Scan for the cell matching the given text and deliver its (x, y) coordinate at center. 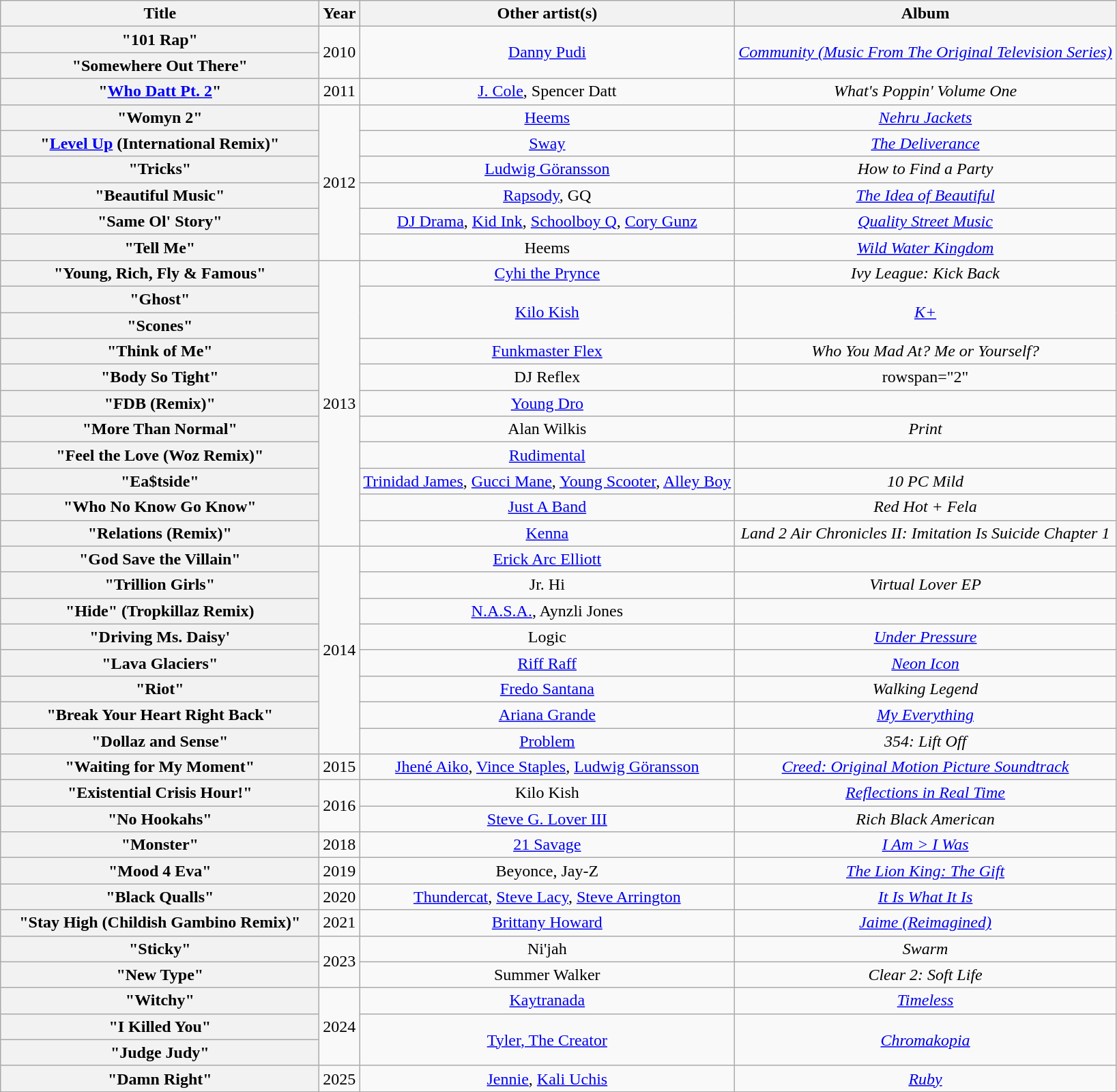
Cyhi the Prynce (547, 273)
Jennie, Kali Uchis (547, 1078)
2010 (340, 53)
Steve G. Lover III (547, 819)
Sway (547, 143)
Ariana Grande (547, 715)
"Body So Tight" (160, 377)
"Judge Judy" (160, 1052)
Rapsody, GQ (547, 195)
10 PC Mild (925, 481)
"Somewhere Out There" (160, 66)
"Who No Know Go Know" (160, 507)
2011 (340, 91)
Rudimental (547, 455)
Ludwig Göransson (547, 169)
"Beautiful Music" (160, 195)
"Sticky" (160, 949)
"Who Datt Pt. 2" (160, 91)
2024 (340, 1026)
"Driving Ms. Daisy' (160, 637)
How to Find a Party (925, 169)
Community (Music From The Original Television Series) (925, 53)
DJ Reflex (547, 377)
"Witchy" (160, 1001)
"Trillion Girls" (160, 585)
Clear 2: Soft Life (925, 975)
What's Poppin' Volume One (925, 91)
"God Save the Villain" (160, 559)
Kaytranada (547, 1001)
The Deliverance (925, 143)
"Monster" (160, 845)
2013 (340, 403)
"Tell Me" (160, 247)
My Everything (925, 715)
2021 (340, 923)
Creed: Original Motion Picture Soundtrack (925, 767)
Ni'jah (547, 949)
Jr. Hi (547, 585)
"Lava Glaciers" (160, 663)
"No Hookahs" (160, 819)
21 Savage (547, 845)
"Same Ol' Story" (160, 221)
"More Than Normal" (160, 429)
Summer Walker (547, 975)
Fredo Santana (547, 689)
Red Hot + Fela (925, 507)
"Think of Me" (160, 351)
354: Lift Off (925, 741)
Neon Icon (925, 663)
"Stay High (Childish Gambino Remix)" (160, 923)
The Lion King: The Gift (925, 871)
Timeless (925, 1001)
2014 (340, 650)
"Existential Crisis Hour!" (160, 793)
K+ (925, 312)
Print (925, 429)
Swarm (925, 949)
It Is What It Is (925, 897)
Land 2 Air Chronicles II: Imitation Is Suicide Chapter 1 (925, 533)
J. Cole, Spencer Datt (547, 91)
The Idea of Beautiful (925, 195)
2016 (340, 806)
Problem (547, 741)
"Riot" (160, 689)
DJ Drama, Kid Ink, Schoolboy Q, Cory Gunz (547, 221)
"FDB (Remix)" (160, 403)
Just A Band (547, 507)
2015 (340, 767)
"101 Rap" (160, 40)
2019 (340, 871)
"Womyn 2" (160, 117)
Wild Water Kingdom (925, 247)
"Black Qualls" (160, 897)
Erick Arc Elliott (547, 559)
"I Killed You" (160, 1026)
2012 (340, 182)
Year (340, 14)
Title (160, 14)
Album (925, 14)
Ruby (925, 1078)
2020 (340, 897)
Quality Street Music (925, 221)
"Dollaz and Sense" (160, 741)
Young Dro (547, 403)
Thundercat, Steve Lacy, Steve Arrington (547, 897)
"Mood 4 Eva" (160, 871)
"Tricks" (160, 169)
Kenna (547, 533)
Ivy League: Kick Back (925, 273)
"Waiting for My Moment" (160, 767)
"Level Up (International Remix)" (160, 143)
Chromakopia (925, 1039)
"Relations (Remix)" (160, 533)
Beyonce, Jay-Z (547, 871)
Jhené Aiko, Vince Staples, Ludwig Göransson (547, 767)
Rich Black American (925, 819)
"Damn Right" (160, 1078)
Logic (547, 637)
"Scones" (160, 326)
Riff Raff (547, 663)
Virtual Lover EP (925, 585)
"Hide" (Tropkillaz Remix) (160, 611)
I Am > I Was (925, 845)
rowspan="2" (925, 377)
Who You Mad At? Me or Yourself? (925, 351)
Trinidad James, Gucci Mane, Young Scooter, Alley Boy (547, 481)
Reflections in Real Time (925, 793)
Other artist(s) (547, 14)
"Feel the Love (Woz Remix)" (160, 455)
2025 (340, 1078)
"Ghost" (160, 299)
N.A.S.A., Aynzli Jones (547, 611)
Brittany Howard (547, 923)
2023 (340, 962)
Under Pressure (925, 637)
Danny Pudi (547, 53)
"Ea$tside" (160, 481)
Walking Legend (925, 689)
2018 (340, 845)
"Break Your Heart Right Back" (160, 715)
"New Type" (160, 975)
Funkmaster Flex (547, 351)
Jaime (Reimagined) (925, 923)
Tyler, The Creator (547, 1039)
"Young, Rich, Fly & Famous" (160, 273)
Alan Wilkis (547, 429)
Nehru Jackets (925, 117)
